Pinpoint the cell where the given text exists, returning its (X, Y) midpoint coordinate. 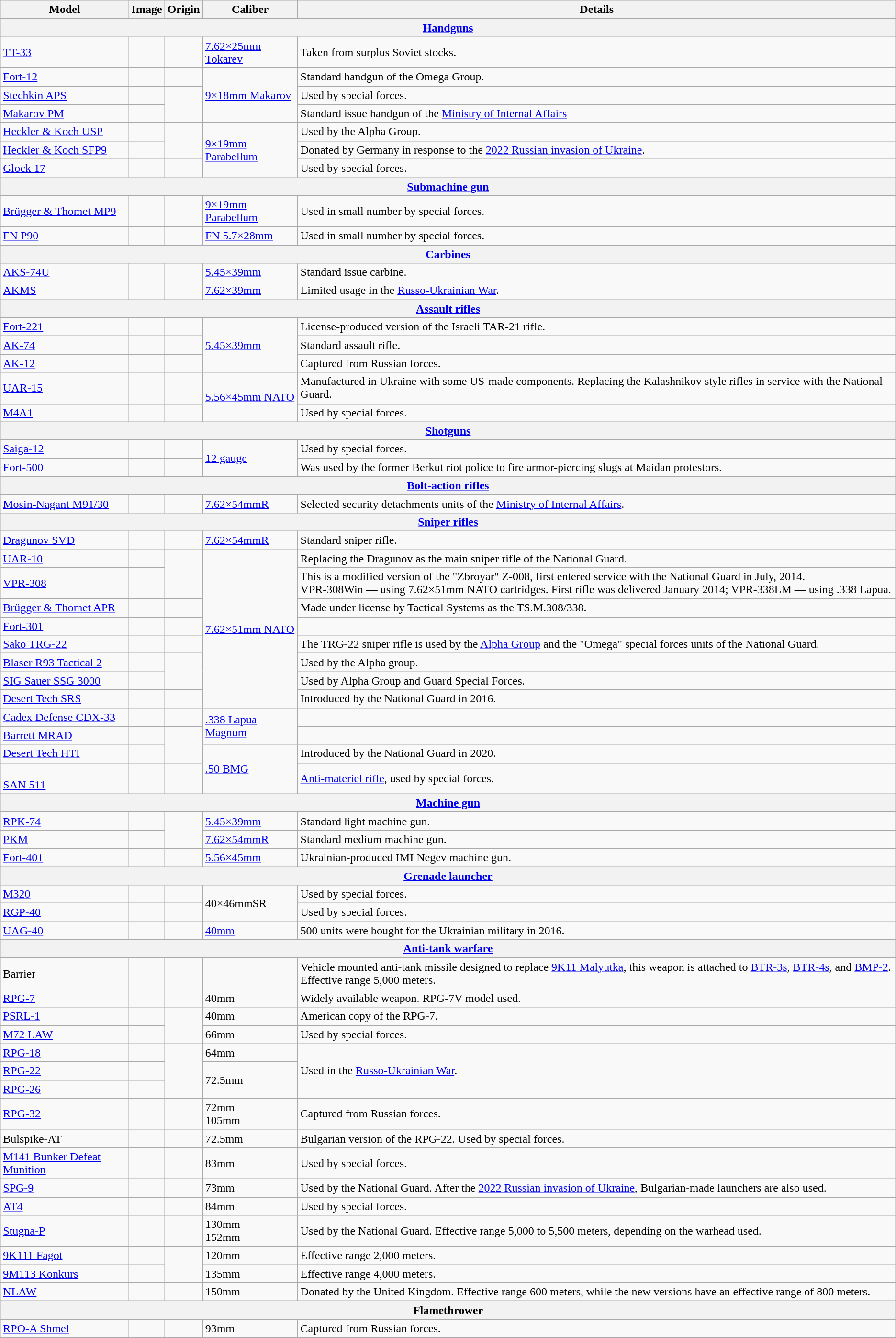
Shotguns (448, 431)
RPG-7 (65, 998)
Barrier (65, 974)
Limited usage in the Russo-Ukrainian War. (596, 291)
Standard issue carbine. (596, 272)
Standard issue handgun of the Ministry of Internal Affairs (596, 113)
Brügger & Thomet MP9 (65, 211)
Taken from surplus Soviet stocks. (596, 53)
135mm (250, 1274)
M72 LAW (65, 1034)
Fort-221 (65, 327)
Widely available weapon. RPG-7V model used. (596, 998)
Bulspike-AT (65, 1138)
9K111 Fagot (65, 1256)
93mm (250, 1328)
Details (596, 10)
Handguns (448, 28)
Fort-500 (65, 467)
TT-33 (65, 53)
Anti-tank warfare (448, 949)
RPK-74 (65, 821)
Assault rifles (448, 309)
Barrett MRAD (65, 735)
Used by the Alpha group. (596, 663)
Model (65, 10)
9M113 Konkurs (65, 1274)
72mm105mm (250, 1113)
Bulgarian version of the RPG-22. Used by special forces. (596, 1138)
Heckler & Koch USP (65, 132)
Used by the National Guard. After the 2022 Russian invasion of Ukraine, Bulgarian-made launchers are also used. (596, 1188)
5.56×45mm NATO (250, 397)
Mosin-Nagant M91/30 (65, 504)
40×46mmSR (250, 903)
UAR-15 (65, 388)
Used by Alpha Group and Guard Special Forces. (596, 681)
SPG-9 (65, 1188)
RPG-22 (65, 1071)
RGP-40 (65, 912)
73mm (250, 1188)
RPG-26 (65, 1089)
Effective range 2,000 meters. (596, 1256)
84mm (250, 1206)
7.62×51mm NATO (250, 629)
Donated by Germany in response to the 2022 Russian invasion of Ukraine. (596, 150)
SIG Sauer SSG 3000 (65, 681)
License-produced version of the Israeli TAR-21 rifle. (596, 327)
64mm (250, 1053)
AKS-74U (65, 272)
Standard handgun of the Omega Group. (596, 77)
Bolt-action rifles (448, 485)
AK-12 (65, 363)
Stugna-P (65, 1231)
Grenade launcher (448, 876)
PKM (65, 839)
7.62×25mm Tokarev (250, 53)
Effective range 4,000 meters. (596, 1274)
Caliber (250, 10)
Dragunov SVD (65, 540)
M4A1 (65, 413)
66mm (250, 1034)
SAN 511 (65, 778)
Makarov PM (65, 113)
Manufactured in Ukraine with some US-made components. Replacing the Kalashnikov style rifles in service with the National Guard. (596, 388)
Introduced by the National Guard in 2020. (596, 753)
Was used by the former Berkut riot police to fire armor-piercing slugs at Maidan protestors. (596, 467)
Fort-301 (65, 626)
Donated by the United Kingdom. Effective range 600 meters, while the new versions have an effective range of 800 meters. (596, 1292)
UAR-10 (65, 559)
Replacing the Dragunov as the main sniper rifle of the National Guard. (596, 559)
Desert Tech HTI (65, 753)
Heckler & Koch SFP9 (65, 150)
Anti-materiel rifle, used by special forces. (596, 778)
PSRL-1 (65, 1016)
Submachine gun (448, 186)
Desert Tech SRS (65, 699)
Made under license by Tactical Systems as the TS.M.308/338. (596, 608)
Standard sniper rifle. (596, 540)
Used in the Russo-Ukrainian War. (596, 1071)
RPG-18 (65, 1053)
FN 5.7×28mm (250, 236)
Ukrainian-produced IMI Negev machine gun. (596, 857)
AK-74 (65, 345)
9×18mm Makarov (250, 95)
Sniper rifles (448, 522)
Origin (184, 10)
Introduced by the National Guard in 2016. (596, 699)
Machine gun (448, 803)
FN P90 (65, 236)
130mm152mm (250, 1231)
VPR-308 (65, 583)
Stechkin APS (65, 95)
150mm (250, 1292)
Selected security detachments units of the Ministry of Internal Affairs. (596, 504)
5.56×45mm (250, 857)
Brügger & Thomet APR (65, 608)
Fort-401 (65, 857)
M141 Bunker Defeat Munition (65, 1163)
Blaser R93 Tactical 2 (65, 663)
.50 BMG (250, 769)
Standard light machine gun. (596, 821)
Used by the Alpha Group. (596, 132)
Cadex Defense CDX-33 (65, 717)
RPG-32 (65, 1113)
83mm (250, 1163)
Sako TRG-22 (65, 644)
Standard assault rifle. (596, 345)
12 gauge (250, 458)
Carbines (448, 254)
Saiga-12 (65, 449)
7.62×39mm (250, 291)
RPO-A Shmel (65, 1328)
120mm (250, 1256)
M320 (65, 894)
Image (146, 10)
Standard medium machine gun. (596, 839)
The TRG-22 sniper rifle is used by the Alpha Group and the "Omega" special forces units of the National Guard. (596, 644)
Flamethrower (448, 1310)
AKMS (65, 291)
UAG-40 (65, 931)
American copy of the RPG-7. (596, 1016)
500 units were bought for the Ukrainian military in 2016. (596, 931)
NLAW (65, 1292)
Glock 17 (65, 168)
Used by the National Guard. Effective range 5,000 to 5,500 meters, depending on the warhead used. (596, 1231)
.338 Lapua Magnum (250, 726)
Fort-12 (65, 77)
AT4 (65, 1206)
